Search for the cell housing the specified text and yield its (X, Y) center coordinate. 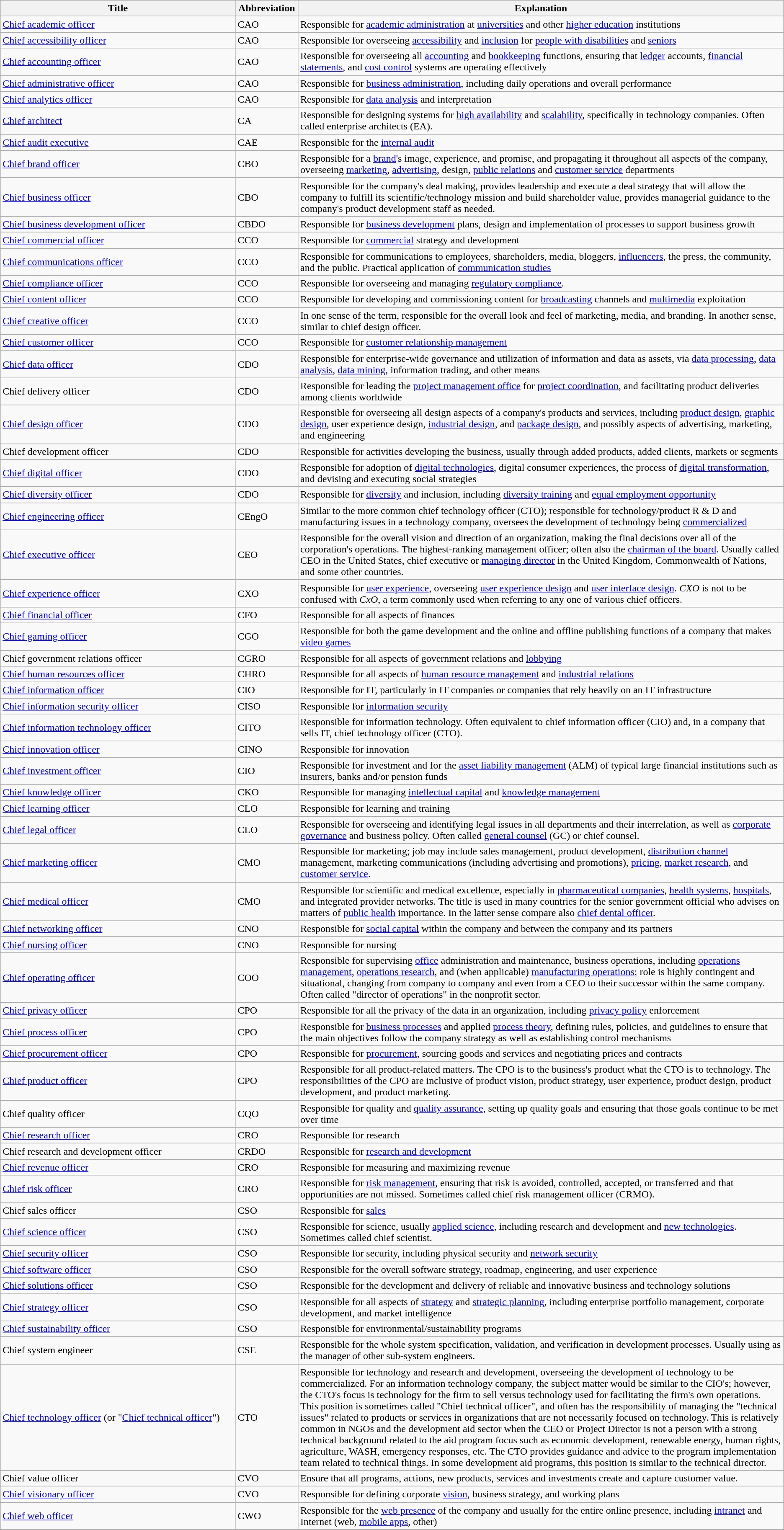
Responsible for defining corporate vision, business strategy, and working plans (541, 1494)
Chief development officer (118, 452)
CGO (267, 637)
Responsible for information security (541, 706)
Responsible for all aspects of finances (541, 615)
Chief content officer (118, 299)
CISO (267, 706)
Responsible for IT, particularly in IT companies or companies that rely heavily on an IT infrastructure (541, 690)
Responsible for overseeing accessibility and inclusion for people with disabilities and seniors (541, 40)
Responsible for business development plans, design and implementation of processes to support business growth (541, 224)
Responsible for the internal audit (541, 142)
Chief legal officer (118, 830)
Chief marketing officer (118, 863)
CWO (267, 1516)
Chief risk officer (118, 1189)
Chief human resources officer (118, 674)
Chief commercial officer (118, 240)
Chief architect (118, 121)
Abbreviation (267, 8)
CSE (267, 1350)
Chief brand officer (118, 164)
Chief learning officer (118, 808)
Responsible for leading the project management office for project coordination, and facilitating product deliveries among clients worldwide (541, 391)
Chief quality officer (118, 1114)
Responsible for procurement, sourcing goods and services and negotiating prices and contracts (541, 1054)
Chief business officer (118, 197)
Chief delivery officer (118, 391)
CBDO (267, 224)
Chief science officer (118, 1232)
CINO (267, 749)
Responsible for science, usually applied science, including research and development and new technologies. Sometimes called chief scientist. (541, 1232)
Chief visionary officer (118, 1494)
Chief research officer (118, 1135)
CITO (267, 728)
Chief process officer (118, 1032)
Chief customer officer (118, 343)
Ensure that all programs, actions, new products, services and investments create and capture customer value. (541, 1478)
Responsible for innovation (541, 749)
Chief communications officer (118, 261)
Chief security officer (118, 1254)
CFO (267, 615)
Responsible for the overall software strategy, roadmap, engineering, and user experience (541, 1269)
CQO (267, 1114)
Chief financial officer (118, 615)
Chief digital officer (118, 473)
Chief operating officer (118, 978)
Responsible for environmental/sustainability programs (541, 1329)
Responsible for quality and quality assurance, setting up quality goals and ensuring that those goals continue to be met over time (541, 1114)
Responsible for overseeing and managing regulatory compliance. (541, 284)
Chief sales officer (118, 1210)
Responsible for the development and delivery of reliable and innovative business and technology solutions (541, 1285)
Responsible for social capital within the company and between the company and its partners (541, 929)
CTO (267, 1417)
Chief executive officer (118, 555)
CRDO (267, 1151)
Chief solutions officer (118, 1285)
Chief revenue officer (118, 1167)
Responsible for data analysis and interpretation (541, 99)
Responsible for measuring and maximizing revenue (541, 1167)
Chief gaming officer (118, 637)
Chief medical officer (118, 901)
Chief business development officer (118, 224)
Chief system engineer (118, 1350)
Responsible for commercial strategy and development (541, 240)
Chief strategy officer (118, 1307)
CKO (267, 792)
Chief administrative officer (118, 83)
Chief networking officer (118, 929)
Responsible for activities developing the business, usually through added products, added clients, markets or segments (541, 452)
Chief technology officer (or "Chief technical officer") (118, 1417)
Chief research and development officer (118, 1151)
CEngO (267, 516)
Responsible for nursing (541, 944)
Responsible for all aspects of government relations and lobbying (541, 658)
Responsible for both the game development and the online and offline publishing functions of a company that makes video games (541, 637)
Chief government relations officer (118, 658)
Responsible for academic administration at universities and other higher education institutions (541, 24)
Chief academic officer (118, 24)
Chief value officer (118, 1478)
CEO (267, 555)
Chief audit executive (118, 142)
Chief privacy officer (118, 1010)
CGRO (267, 658)
Responsible for customer relationship management (541, 343)
Chief information technology officer (118, 728)
Responsible for the web presence of the company and usually for the entire online presence, including intranet and Internet (web, mobile apps, other) (541, 1516)
Chief nursing officer (118, 944)
Chief accounting officer (118, 62)
Responsible for research (541, 1135)
Chief software officer (118, 1269)
CXO (267, 593)
Chief sustainability officer (118, 1329)
Chief investment officer (118, 771)
Responsible for sales (541, 1210)
Responsible for learning and training (541, 808)
Chief information officer (118, 690)
Chief knowledge officer (118, 792)
Responsible for developing and commissioning content for broadcasting channels and multimedia exploitation (541, 299)
CHRO (267, 674)
Responsible for diversity and inclusion, including diversity training and equal employment opportunity (541, 495)
CA (267, 121)
Chief procurement officer (118, 1054)
COO (267, 978)
Responsible for business administration, including daily operations and overall performance (541, 83)
Chief design officer (118, 424)
Chief creative officer (118, 321)
Chief compliance officer (118, 284)
Chief web officer (118, 1516)
Responsible for all the privacy of the data in an organization, including privacy policy enforcement (541, 1010)
Responsible for managing intellectual capital and knowledge management (541, 792)
Chief innovation officer (118, 749)
Chief product officer (118, 1081)
Responsible for research and development (541, 1151)
Chief diversity officer (118, 495)
Responsible for security, including physical security and network security (541, 1254)
Chief data officer (118, 364)
Chief accessibility officer (118, 40)
Chief analytics officer (118, 99)
CAE (267, 142)
Chief engineering officer (118, 516)
Chief experience officer (118, 593)
Title (118, 8)
Responsible for all aspects of human resource management and industrial relations (541, 674)
Explanation (541, 8)
Chief information security officer (118, 706)
